Output the [X, Y] coordinate of the center of the cell containing the given text.  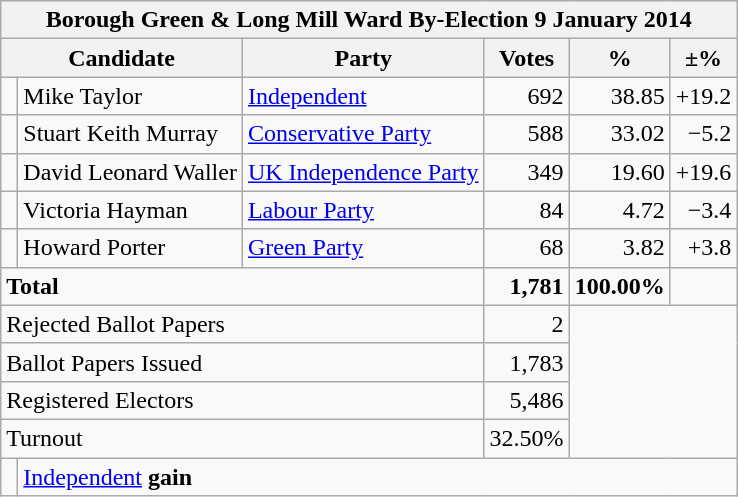
349 [526, 172]
Conservative Party [363, 134]
1,783 [526, 362]
32.50% [526, 438]
Party [363, 58]
% [620, 58]
4.72 [620, 210]
−5.2 [704, 134]
588 [526, 134]
Mike Taylor [130, 96]
UK Independence Party [363, 172]
David Leonard Waller [130, 172]
Ballot Papers Issued [242, 362]
Candidate [122, 58]
Victoria Hayman [130, 210]
−3.4 [704, 210]
692 [526, 96]
Independent gain [378, 477]
Green Party [363, 248]
Labour Party [363, 210]
Registered Electors [242, 400]
33.02 [620, 134]
Stuart Keith Murray [130, 134]
±% [704, 58]
Votes [526, 58]
+19.2 [704, 96]
38.85 [620, 96]
Total [242, 286]
100.00% [620, 286]
19.60 [620, 172]
68 [526, 248]
Turnout [242, 438]
1,781 [526, 286]
+3.8 [704, 248]
Rejected Ballot Papers [242, 324]
Borough Green & Long Mill Ward By-Election 9 January 2014 [369, 20]
Howard Porter [130, 248]
2 [526, 324]
Independent [363, 96]
84 [526, 210]
3.82 [620, 248]
5,486 [526, 400]
+19.6 [704, 172]
